Detect which cell encompasses the target text, then output its [x, y] center coordinate. 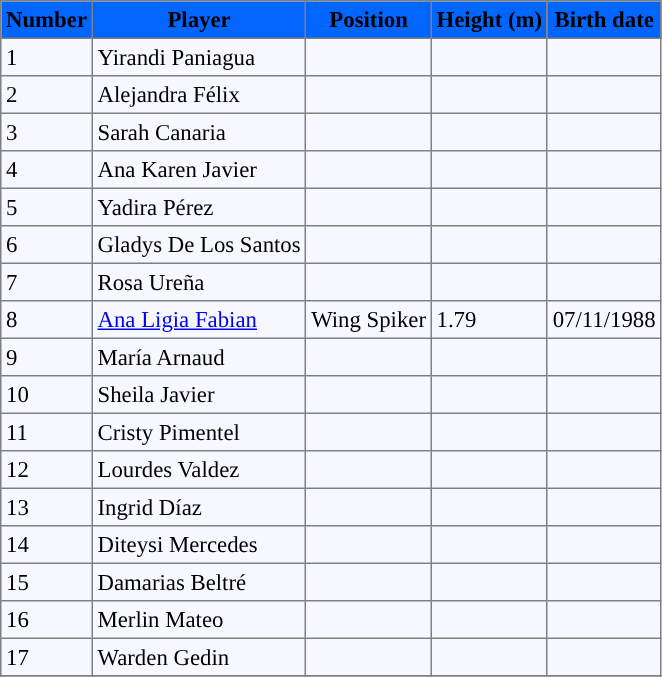
13 [47, 507]
1 [47, 57]
Wing Spiker [368, 320]
14 [47, 545]
3 [47, 132]
Sheila Javier [199, 395]
Ingrid Díaz [199, 507]
Warden Gedin [199, 657]
Ana Ligia Fabian [199, 320]
4 [47, 170]
Gladys De Los Santos [199, 245]
17 [47, 657]
Ana Karen Javier [199, 170]
Cristy Pimentel [199, 432]
16 [47, 620]
Damarias Beltré [199, 582]
María Arnaud [199, 357]
6 [47, 245]
Sarah Canaria [199, 132]
5 [47, 207]
Rosa Ureña [199, 282]
Height (m) [489, 20]
07/11/1988 [604, 320]
Diteysi Mercedes [199, 545]
10 [47, 395]
Alejandra Félix [199, 95]
11 [47, 432]
12 [47, 470]
8 [47, 320]
1.79 [489, 320]
2 [47, 95]
Birth date [604, 20]
Yadira Pérez [199, 207]
Number [47, 20]
Yirandi Paniagua [199, 57]
Merlin Mateo [199, 620]
7 [47, 282]
9 [47, 357]
15 [47, 582]
Lourdes Valdez [199, 470]
Player [199, 20]
Position [368, 20]
